Locate the cell with the specified text and output its [X, Y] center coordinate. 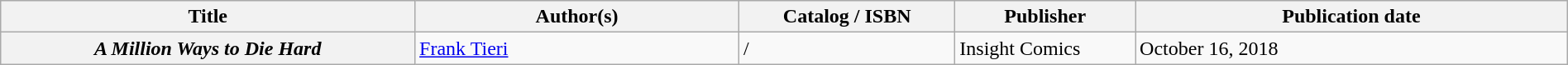
/ [847, 48]
October 16, 2018 [1351, 48]
Publication date [1351, 17]
Catalog / ISBN [847, 17]
A Million Ways to Die Hard [208, 48]
Publisher [1045, 17]
Author(s) [577, 17]
Insight Comics [1045, 48]
Frank Tieri [577, 48]
Title [208, 17]
